Detect which cell encompasses the target text, then output its (x, y) center coordinate. 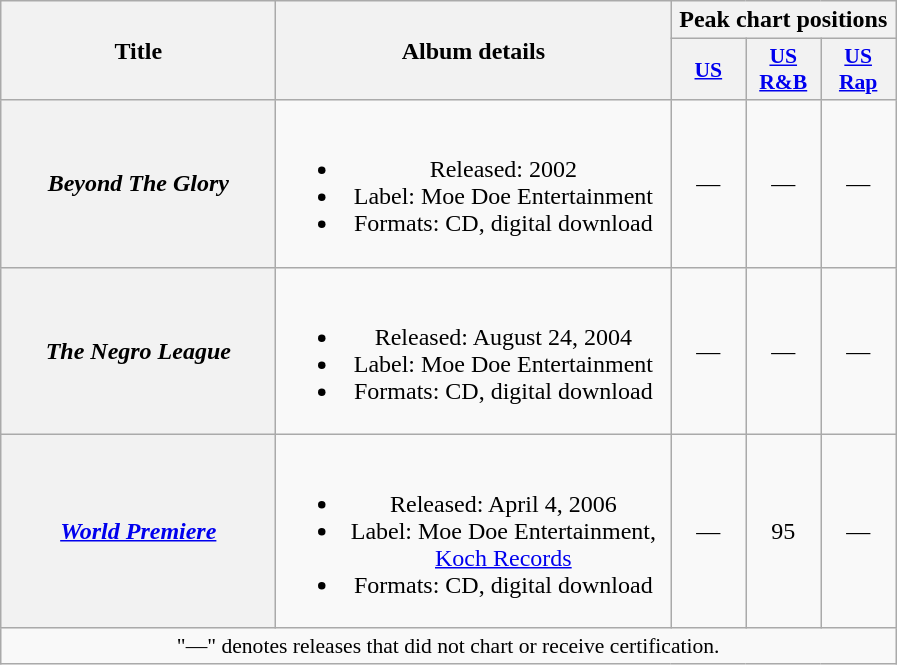
95 (784, 531)
USRap (858, 70)
"—" denotes releases that did not chart or receive certification. (448, 646)
US (708, 70)
Title (138, 50)
The Negro League (138, 350)
Released: August 24, 2004Label: Moe Doe EntertainmentFormats: CD, digital download (474, 350)
World Premiere (138, 531)
Peak chart positions (784, 20)
Beyond The Glory (138, 184)
Released: 2002Label: Moe Doe EntertainmentFormats: CD, digital download (474, 184)
USR&B (784, 70)
Album details (474, 50)
Released: April 4, 2006Label: Moe Doe Entertainment, Koch RecordsFormats: CD, digital download (474, 531)
